From the cell containing the given text, extract its center point as (x, y) coordinate. 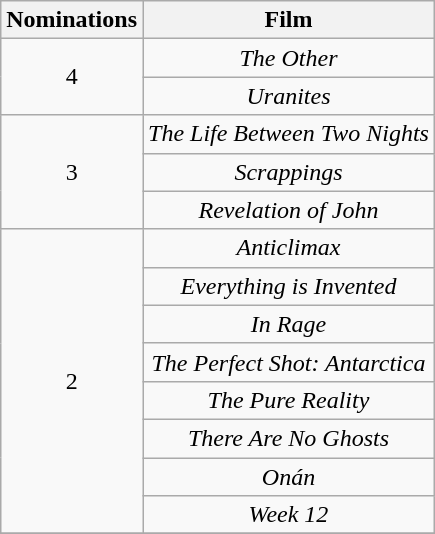
In Rage (288, 324)
Onán (288, 477)
There Are No Ghosts (288, 438)
The Life Between Two Nights (288, 134)
Uranites (288, 96)
2 (72, 381)
Film (288, 20)
Revelation of John (288, 210)
The Other (288, 58)
Anticlimax (288, 248)
Everything is Invented (288, 286)
The Perfect Shot: Antarctica (288, 362)
Scrappings (288, 172)
4 (72, 77)
Nominations (72, 20)
3 (72, 172)
Week 12 (288, 515)
The Pure Reality (288, 400)
